Return (X, Y) of the center of cell containing provided text 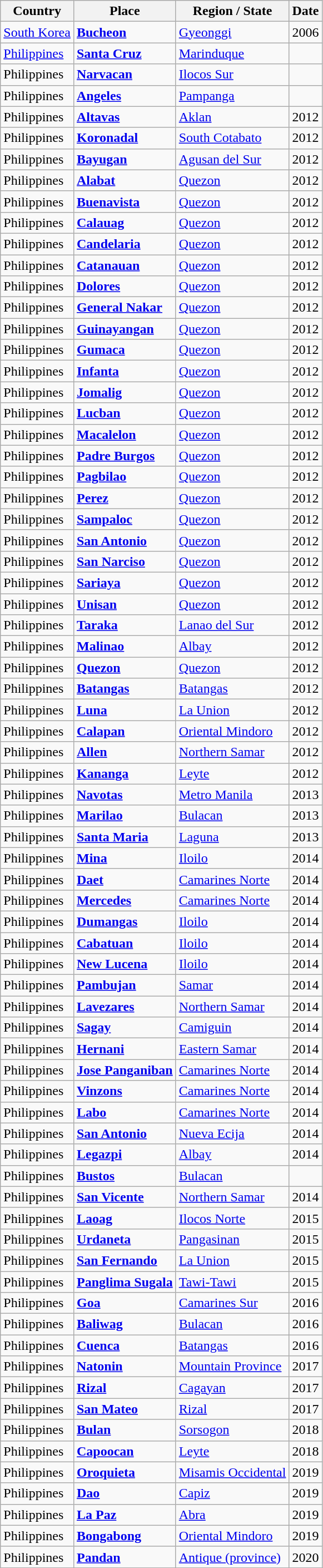
Pangasinan (232, 1239)
Date (306, 11)
Metro Manila (232, 795)
Bulan (125, 1430)
Antique (province) (232, 1557)
Misamis Occidental (232, 1472)
General Nakar (125, 308)
Abra (232, 1515)
Pambujan (125, 985)
Infanta (125, 371)
Altavas (125, 117)
Eastern Samar (232, 1049)
2020 (306, 1557)
San Fernando (125, 1260)
San Narciso (125, 561)
New Lucena (125, 964)
Gyeonggi (232, 32)
Laguna (232, 837)
Lanao del Sur (232, 625)
Bongabong (125, 1536)
Cagayan (232, 1388)
Guinayangan (125, 329)
Hernani (125, 1049)
Cabatuan (125, 943)
Laoag (125, 1218)
Santa Cruz (125, 53)
Macalelon (125, 435)
Cuenca (125, 1345)
Urdaneta (125, 1239)
Calapan (125, 731)
Alabat (125, 180)
Catanauan (125, 265)
Country (37, 11)
Capiz (232, 1493)
San Mateo (125, 1409)
Camiguin (232, 1028)
Marinduque (232, 53)
Oroquieta (125, 1472)
Padre Burgos (125, 456)
Navotas (125, 795)
Goa (125, 1303)
Region / State (232, 11)
Mountain Province (232, 1367)
Calauag (125, 223)
Tawi-Tawi (232, 1281)
Angeles (125, 96)
Vinzons (125, 1091)
Taraka (125, 625)
Malinao (125, 647)
Sagay (125, 1028)
Narvacan (125, 75)
Dao (125, 1493)
Aklan (232, 117)
Samar (232, 985)
2006 (306, 32)
Jomalig (125, 392)
Perez (125, 498)
Labo (125, 1112)
Lucban (125, 413)
Santa Maria (125, 837)
Gumaca (125, 350)
Agusan del Sur (232, 159)
Unisan (125, 604)
Ilocos Sur (232, 75)
Candelaria (125, 244)
Bayugan (125, 159)
Koronadal (125, 138)
Mina (125, 858)
San Vicente (125, 1197)
Bucheon (125, 32)
Nueva Ecija (232, 1133)
Allen (125, 752)
La Paz (125, 1515)
South Korea (37, 32)
Sariaya (125, 583)
Luna (125, 710)
Natonin (125, 1367)
Jose Panganiban (125, 1070)
Bustos (125, 1176)
Marilao (125, 816)
Sampaloc (125, 519)
Kananga (125, 773)
Buenavista (125, 201)
South Cotabato (232, 138)
Pagbilao (125, 477)
Pampanga (232, 96)
Sorsogon (232, 1430)
Capoocan (125, 1451)
Pandan (125, 1557)
Camarines Sur (232, 1303)
Dolores (125, 287)
Dumangas (125, 921)
Ilocos Norte (232, 1218)
Baliwag (125, 1324)
Place (125, 11)
Panglima Sugala (125, 1281)
Lavezares (125, 1007)
Mercedes (125, 900)
Legazpi (125, 1155)
Daet (125, 879)
